Return [x, y] of the center of cell containing provided text 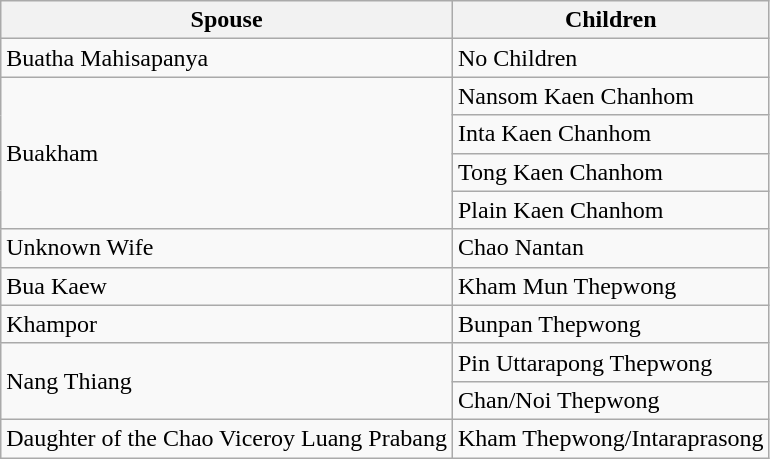
Daughter of the Chao Viceroy Luang Prabang [227, 438]
Chan/Noi Thepwong [610, 400]
Kham Thepwong/Intaraprasong [610, 438]
Children [610, 20]
Plain Kaen Chanhom [610, 210]
Tong Kaen Chanhom [610, 172]
Bunpan Thepwong [610, 324]
Kham Mun Thepwong [610, 286]
Inta Kaen Chanhom [610, 134]
Nansom Kaen Chanhom [610, 96]
Chao Nantan [610, 248]
Unknown Wife [227, 248]
Spouse [227, 20]
Nang Thiang [227, 381]
No Children [610, 58]
Buakham [227, 153]
Bua Kaew [227, 286]
Buatha Mahisapanya [227, 58]
Khampor [227, 324]
Pin Uttarapong Thepwong [610, 362]
